Capture the cell that displays the provided text and extract its [X, Y] central coordinate. 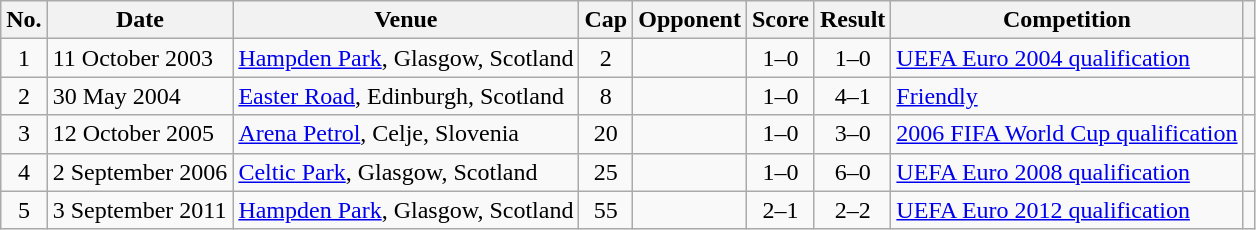
8 [606, 96]
2006 FIFA World Cup qualification [1067, 134]
No. [24, 20]
3 [24, 134]
2–1 [780, 210]
Arena Petrol, Celje, Slovenia [406, 134]
Friendly [1067, 96]
Venue [406, 20]
Opponent [690, 20]
Easter Road, Edinburgh, Scotland [406, 96]
UEFA Euro 2004 qualification [1067, 58]
2 September 2006 [140, 172]
4 [24, 172]
Celtic Park, Glasgow, Scotland [406, 172]
11 October 2003 [140, 58]
6–0 [852, 172]
UEFA Euro 2012 qualification [1067, 210]
1 [24, 58]
UEFA Euro 2008 qualification [1067, 172]
3 September 2011 [140, 210]
12 October 2005 [140, 134]
4–1 [852, 96]
30 May 2004 [140, 96]
Date [140, 20]
55 [606, 210]
3–0 [852, 134]
5 [24, 210]
Cap [606, 20]
20 [606, 134]
25 [606, 172]
2–2 [852, 210]
Competition [1067, 20]
Result [852, 20]
Score [780, 20]
